Locate the cell with the specified text and output its [x, y] center coordinate. 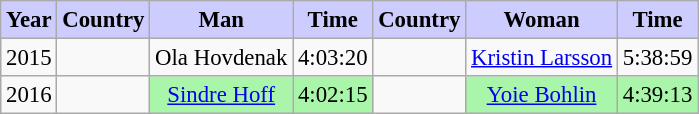
Ola Hovdenak [222, 58]
Kristin Larsson [542, 58]
4:03:20 [333, 58]
2015 [29, 58]
4:02:15 [333, 95]
Man [222, 20]
2016 [29, 95]
Woman [542, 20]
4:39:13 [657, 95]
Sindre Hoff [222, 95]
Yoie Bohlin [542, 95]
5:38:59 [657, 58]
Year [29, 20]
